Output the (X, Y) coordinate of the center of the cell containing the given text.  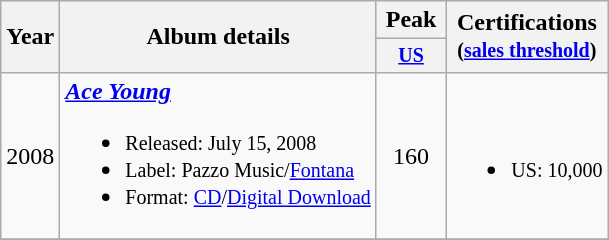
Ace YoungReleased: July 15, 2008Label: Pazzo Music/FontanaFormat: CD/Digital Download (218, 156)
US: 10,000 (527, 156)
Album details (218, 37)
2008 (30, 156)
Peak (410, 20)
160 (410, 156)
US (410, 56)
Year (30, 37)
Certifications(sales threshold) (527, 37)
